Extract the [X, Y] coordinate from the center of the cell holding the provided text.  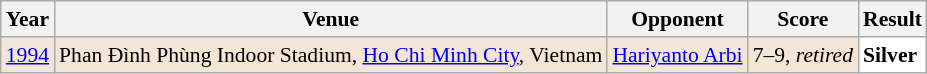
Silver [892, 55]
Phan Đình Phùng Indoor Stadium, Ho Chi Minh City, Vietnam [330, 55]
Result [892, 19]
Hariyanto Arbi [677, 55]
Score [803, 19]
Opponent [677, 19]
Venue [330, 19]
7–9, retired [803, 55]
Year [28, 19]
1994 [28, 55]
